Determine the [x, y] coordinate at the center of the cell enclosing the given text.  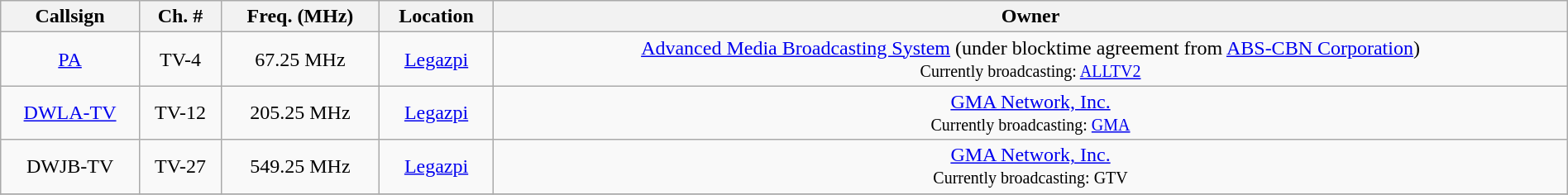
GMA Network, Inc.Currently broadcasting: GTV [1030, 167]
205.25 MHz [301, 112]
TV-12 [180, 112]
PA [70, 59]
Owner [1030, 17]
GMA Network, Inc.Currently broadcasting: GMA [1030, 112]
Freq. (MHz) [301, 17]
TV-4 [180, 59]
TV-27 [180, 167]
Location [437, 17]
DWJB-TV [70, 167]
Advanced Media Broadcasting System (under blocktime agreement from ABS-CBN Corporation)Currently broadcasting: ALLTV2 [1030, 59]
549.25 MHz [301, 167]
Ch. # [180, 17]
Callsign [70, 17]
67.25 MHz [301, 59]
DWLA-TV [70, 112]
